Find where the given text appears and provide that cell's center as [x, y] coordinate. 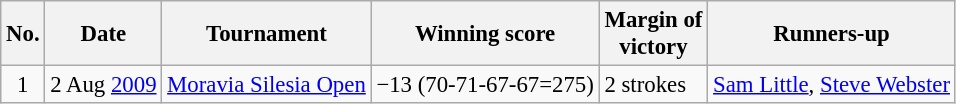
Margin ofvictory [654, 34]
Moravia Silesia Open [266, 85]
No. [23, 34]
1 [23, 85]
Tournament [266, 34]
Sam Little, Steve Webster [832, 85]
−13 (70-71-67-67=275) [485, 85]
Runners-up [832, 34]
Winning score [485, 34]
2 strokes [654, 85]
2 Aug 2009 [104, 85]
Date [104, 34]
